Identify which cell holds the provided text, then report its (x, y) central coordinate. 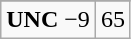
65 (112, 20)
UNC −9 (48, 20)
